Identify which cell holds the provided text, then report its [X, Y] central coordinate. 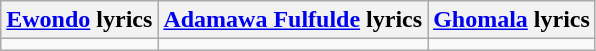
Ghomala lyrics [512, 20]
Adamawa Fulfulde lyrics [293, 20]
Ewondo lyrics [80, 20]
